Pinpoint the cell where the given text exists, returning its [x, y] midpoint coordinate. 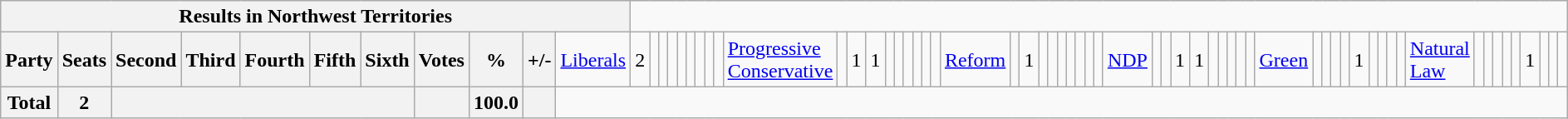
+/- [540, 60]
Fifth [335, 60]
100.0 [495, 102]
Natural Law [1439, 60]
Green [1284, 60]
Third [211, 60]
Liberals [593, 60]
Second [146, 60]
Sixth [387, 60]
Votes [441, 60]
Progressive Conservative [780, 60]
NDP [1127, 60]
Results in Northwest Territories [316, 17]
Party [29, 60]
Reform [975, 60]
% [495, 60]
Fourth [274, 60]
Total [29, 102]
Seats [84, 60]
